Identify which cell holds the provided text, then report its [x, y] central coordinate. 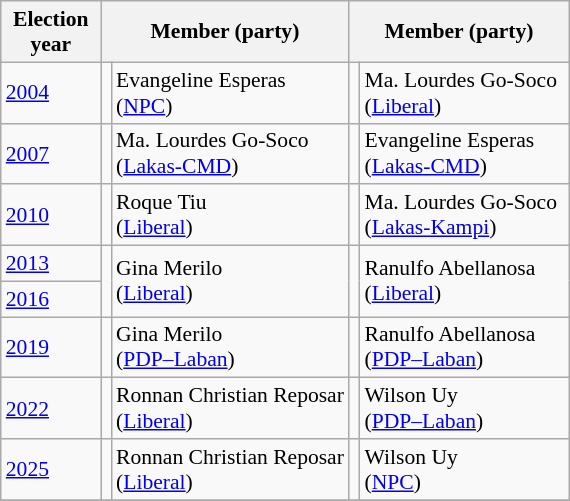
2013 [51, 264]
Wilson Uy(PDP–Laban) [464, 408]
2022 [51, 408]
Roque Tiu(Liberal) [230, 216]
2007 [51, 154]
2019 [51, 348]
Ma. Lourdes Go-Soco(Lakas-CMD) [230, 154]
Ma. Lourdes Go-Soco(Lakas-Kampi) [464, 216]
Electionyear [51, 32]
Ma. Lourdes Go-Soco(Liberal) [464, 92]
Wilson Uy(NPC) [464, 470]
2025 [51, 470]
Ranulfo Abellanosa(Liberal) [464, 282]
Evangeline Esperas(NPC) [230, 92]
2004 [51, 92]
Gina Merilo(PDP–Laban) [230, 348]
Gina Merilo(Liberal) [230, 282]
2010 [51, 216]
Ranulfo Abellanosa(PDP–Laban) [464, 348]
Evangeline Esperas(Lakas-CMD) [464, 154]
2016 [51, 299]
